Scan for the cell matching the given text and deliver its (X, Y) coordinate at center. 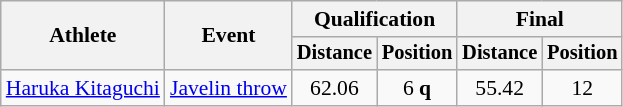
62.06 (334, 88)
Javelin throw (228, 88)
Athlete (83, 36)
55.42 (500, 88)
12 (582, 88)
Qualification (374, 19)
Final (540, 19)
Haruka Kitaguchi (83, 88)
6 q (417, 88)
Event (228, 36)
